Capture the cell that displays the provided text and extract its (x, y) central coordinate. 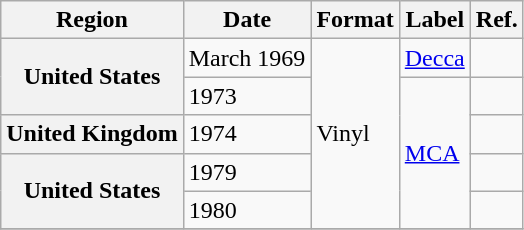
Vinyl (355, 134)
MCA (434, 153)
1974 (247, 134)
Ref. (496, 20)
Label (434, 20)
Date (247, 20)
Decca (434, 58)
1979 (247, 172)
1973 (247, 96)
March 1969 (247, 58)
United Kingdom (92, 134)
Region (92, 20)
1980 (247, 210)
Format (355, 20)
